From the cell containing the given text, extract its center point as [X, Y] coordinate. 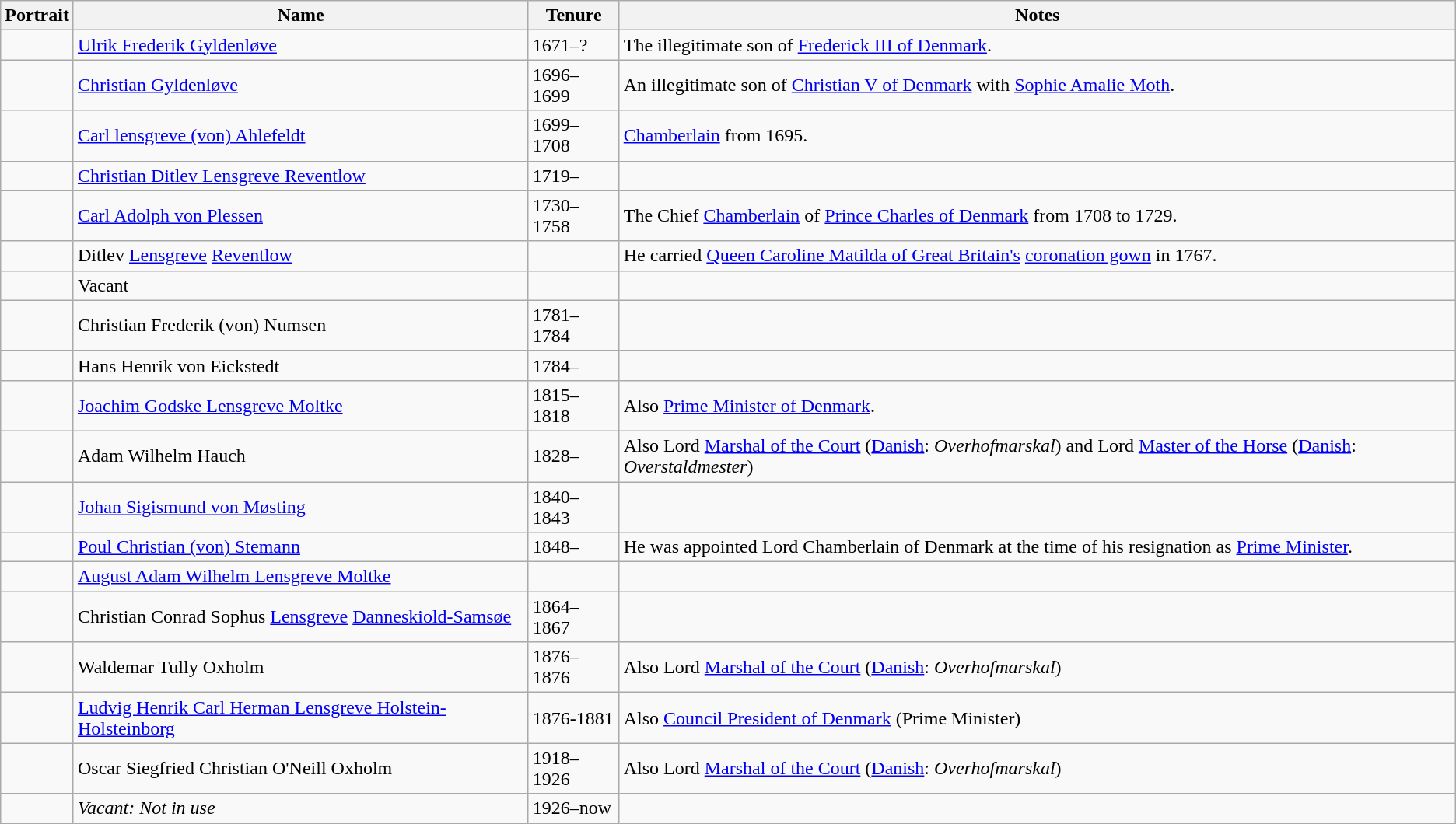
Tenure [574, 16]
The illegitimate son of Frederick III of Denmark. [1038, 45]
An illegitimate son of Christian V of Denmark with Sophie Amalie Moth. [1038, 86]
The Chief Chamberlain of Prince Charles of Denmark from 1708 to 1729. [1038, 216]
1876-1881 [574, 718]
Christian Gyldenløve [300, 86]
1730–1758 [574, 216]
1719– [574, 176]
1918–1926 [574, 768]
Ditlev Lensgreve Reventlow [300, 256]
1864–1867 [574, 617]
Christian Conrad Sophus Lensgreve Danneskiold-Samsøe [300, 617]
1876–1876 [574, 667]
Christian Frederik (von) Numsen [300, 325]
Carl Adolph von Plessen [300, 216]
Chamberlain from 1695. [1038, 135]
1699–1708 [574, 135]
Also Council President of Denmark (Prime Minister) [1038, 718]
Adam Wilhelm Hauch [300, 456]
He carried Queen Caroline Matilda of Great Britain's coronation gown in 1767. [1038, 256]
1815–1818 [574, 406]
Poul Christian (von) Stemann [300, 547]
Joachim Godske Lensgreve Moltke [300, 406]
Vacant [300, 285]
Christian Ditlev Lensgreve Reventlow [300, 176]
Also Prime Minister of Denmark. [1038, 406]
Oscar Siegfried Christian O'Neill Oxholm [300, 768]
Ulrik Frederik Gyldenløve [300, 45]
1828– [574, 456]
1784– [574, 365]
Carl lensgreve (von) Ahlefeldt [300, 135]
Also Lord Marshal of the Court (Danish: Overhofmarskal) and Lord Master of the Horse (Danish: Overstaldmester) [1038, 456]
1696–1699 [574, 86]
He was appointed Lord Chamberlain of Denmark at the time of his resignation as Prime Minister. [1038, 547]
Johan Sigismund von Møsting [300, 507]
Ludvig Henrik Carl Herman Lensgreve Holstein-Holsteinborg [300, 718]
Name [300, 16]
August Adam Wilhelm Lensgreve Moltke [300, 577]
1840–1843 [574, 507]
Waldemar Tully Oxholm [300, 667]
Hans Henrik von Eickstedt [300, 365]
Portrait [37, 16]
Vacant: Not in use [300, 808]
1781–1784 [574, 325]
1671–? [574, 45]
Notes [1038, 16]
1848– [574, 547]
1926–now [574, 808]
